From the cell containing the given text, extract its center point as (X, Y) coordinate. 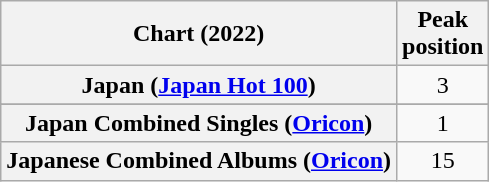
Japanese Combined Albums (Oricon) (199, 161)
15 (443, 161)
Peakposition (443, 34)
Japan (Japan Hot 100) (199, 85)
Japan Combined Singles (Oricon) (199, 123)
Chart (2022) (199, 34)
3 (443, 85)
1 (443, 123)
